Extract the (X, Y) coordinate from the center of the cell holding the provided text.  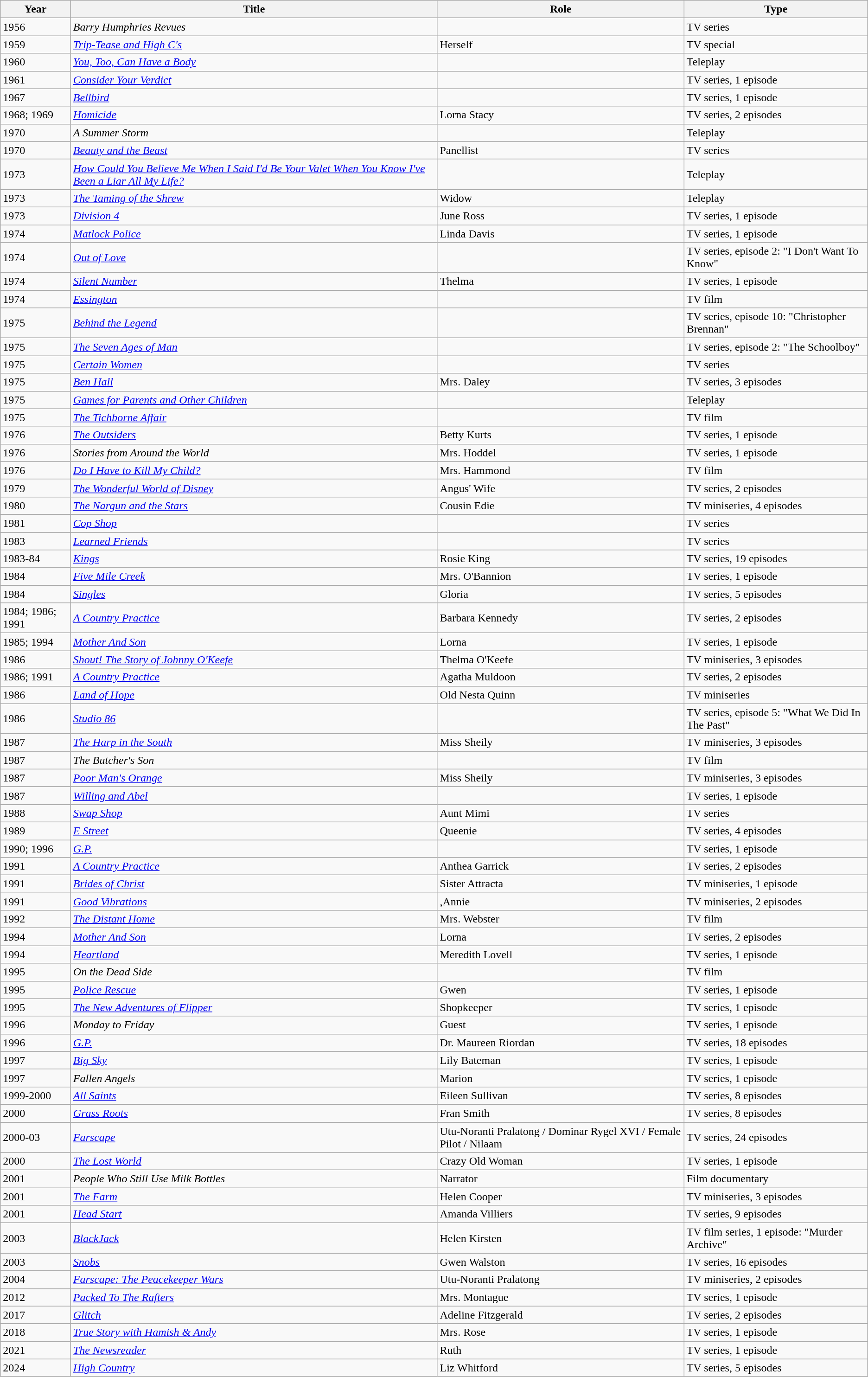
The Tichborne Affair (254, 417)
The New Adventures of Flipper (254, 1007)
TV series, episode 5: "What We Did In The Past" (776, 719)
True Story with Hamish & Andy (254, 1332)
TV miniseries, 1 episode (776, 884)
Barry Humphries Revues (254, 27)
People Who Still Use Milk Bottles (254, 1179)
Division 4 (254, 216)
Role (561, 9)
Fallen Angels (254, 1078)
The Farm (254, 1197)
Utu-Noranti Pralatong / Dominar Rygel XVI / Female Pilot / Nilaam (561, 1137)
Guest (561, 1025)
Queenie (561, 831)
Grass Roots (254, 1113)
Packed To The Rafters (254, 1297)
Eileen Sullivan (561, 1095)
E Street (254, 831)
Ben Hall (254, 382)
The Butcher's Son (254, 760)
2004 (36, 1280)
Herself (561, 45)
Old Nesta Quinn (561, 695)
Fran Smith (561, 1113)
Thelma O'Keefe (561, 660)
The Nargun and the Stars (254, 506)
1979 (36, 488)
Mrs. Hammond (561, 470)
Monday to Friday (254, 1025)
2012 (36, 1297)
1980 (36, 506)
1956 (36, 27)
TV miniseries (776, 695)
Film documentary (776, 1179)
The Harp in the South (254, 743)
TV miniseries, 4 episodes (776, 506)
The Taming of the Shrew (254, 198)
Lily Bateman (561, 1060)
Sister Attracta (561, 884)
1983-84 (36, 559)
2024 (36, 1368)
Bellbird (254, 97)
Helen Cooper (561, 1197)
Farscape (254, 1137)
How Could You Believe Me When I Said I'd Be Your Valet When You Know I've Been a Liar All My Life? (254, 174)
Gloria (561, 594)
Homicide (254, 115)
2018 (36, 1332)
Narrator (561, 1179)
TV series, 9 episodes (776, 1214)
1989 (36, 831)
Mrs. Webster (561, 919)
Crazy Old Woman (561, 1161)
Trip-Tease and High C's (254, 45)
2021 (36, 1350)
,Annie (561, 902)
Certain Women (254, 365)
Dr. Maureen Riordan (561, 1043)
TV series, episode 10: "Christopher Brennan" (776, 323)
Ruth (561, 1350)
TV series, 16 episodes (776, 1262)
Kings (254, 559)
Betty Kurts (561, 435)
Glitch (254, 1315)
Gwen (561, 990)
2017 (36, 1315)
TV series, 18 episodes (776, 1043)
Angus' Wife (561, 488)
High Country (254, 1368)
Willing and Abel (254, 795)
Thelma (561, 282)
Farscape: The Peacekeeper Wars (254, 1280)
1986; 1991 (36, 677)
Good Vibrations (254, 902)
1961 (36, 80)
Marion (561, 1078)
1967 (36, 97)
Mrs. Rose (561, 1332)
TV film series, 1 episode: "Murder Archive" (776, 1238)
The Outsiders (254, 435)
Liz Whitford (561, 1368)
BlackJack (254, 1238)
The Seven Ages of Man (254, 347)
Adeline Fitzgerald (561, 1315)
1999-2000 (36, 1095)
Beauty and the Beast (254, 150)
Aunt Mimi (561, 813)
1988 (36, 813)
1959 (36, 45)
TV series, episode 2: "I Don't Want To Know" (776, 258)
Matlock Police (254, 233)
Agatha Muldoon (561, 677)
Learned Friends (254, 541)
Studio 86 (254, 719)
All Saints (254, 1095)
June Ross (561, 216)
Behind the Legend (254, 323)
1992 (36, 919)
Police Rescue (254, 990)
TV series, episode 2: "The Schoolboy" (776, 347)
Rosie King (561, 559)
Widow (561, 198)
1968; 1969 (36, 115)
TV special (776, 45)
Essington (254, 299)
A Summer Storm (254, 133)
Cop Shop (254, 523)
Meredith Lovell (561, 954)
The Wonderful World of Disney (254, 488)
Title (254, 9)
Out of Love (254, 258)
Barbara Kennedy (561, 618)
Mrs. O'Bannion (561, 576)
TV series, 4 episodes (776, 831)
Panellist (561, 150)
Shopkeeper (561, 1007)
Amanda Villiers (561, 1214)
Mrs. Hoddel (561, 453)
Gwen Walston (561, 1262)
Mrs. Daley (561, 382)
1984; 1986; 1991 (36, 618)
Five Mile Creek (254, 576)
Head Start (254, 1214)
Land of Hope (254, 695)
1985; 1994 (36, 642)
The Distant Home (254, 919)
Cousin Edie (561, 506)
1990; 1996 (36, 848)
You, Too, Can Have a Body (254, 62)
Consider Your Verdict (254, 80)
Swap Shop (254, 813)
Big Sky (254, 1060)
Silent Number (254, 282)
TV series, 24 episodes (776, 1137)
1983 (36, 541)
Linda Davis (561, 233)
Brides of Christ (254, 884)
Do I Have to Kill My Child? (254, 470)
Games for Parents and Other Children (254, 400)
2000-03 (36, 1137)
The Lost World (254, 1161)
TV series, 19 episodes (776, 559)
Helen Kirsten (561, 1238)
Lorna Stacy (561, 115)
On the Dead Side (254, 972)
The Newsreader (254, 1350)
Type (776, 9)
Singles (254, 594)
TV series, 3 episodes (776, 382)
1960 (36, 62)
Year (36, 9)
Poor Man's Orange (254, 778)
Heartland (254, 954)
Mrs. Montague (561, 1297)
Shout! The Story of Johnny O'Keefe (254, 660)
Snobs (254, 1262)
Anthea Garrick (561, 866)
Utu-Noranti Pralatong (561, 1280)
Stories from Around the World (254, 453)
1981 (36, 523)
